Extract the [X, Y] coordinate from the center of the cell holding the provided text.  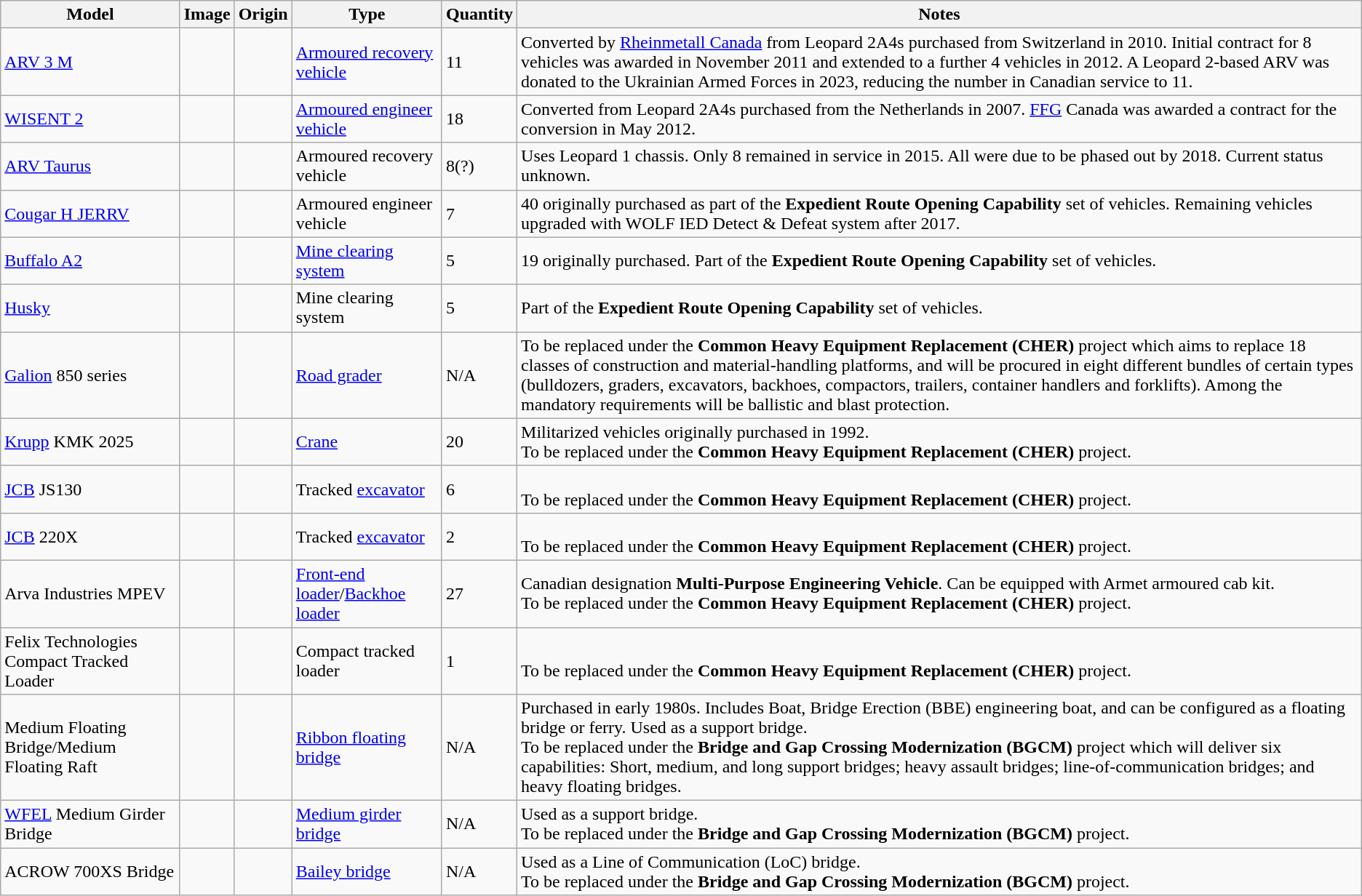
18 [479, 119]
Medium Floating Bridge/Medium Floating Raft [90, 748]
20 [479, 442]
2 [479, 537]
JCB JS130 [90, 489]
WFEL Medium Girder Bridge [90, 825]
Militarized vehicles originally purchased in 1992.To be replaced under the Common Heavy Equipment Replacement (CHER) project. [940, 442]
Road grader [367, 375]
JCB 220X [90, 537]
11 [479, 62]
Felix Technologies Compact Tracked Loader [90, 660]
Bailey bridge [367, 871]
Type [367, 15]
8(?) [479, 166]
ARV 3 M [90, 62]
Front-end loader/Backhoe loader [367, 593]
Krupp KMK 2025 [90, 442]
Ribbon floating bridge [367, 748]
Galion 850 series [90, 375]
Compact tracked loader [367, 660]
7 [479, 214]
Image [207, 15]
Used as a support bridge.To be replaced under the Bridge and Gap Crossing Modernization (BGCM) project. [940, 825]
19 originally purchased. Part of the Expedient Route Opening Capability set of vehicles. [940, 260]
Model [90, 15]
Medium girder bridge [367, 825]
Quantity [479, 15]
1 [479, 660]
ARV Taurus [90, 166]
Uses Leopard 1 chassis. Only 8 remained in service in 2015. All were due to be phased out by 2018. Current status unknown. [940, 166]
Buffalo A2 [90, 260]
Origin [263, 15]
Arva Industries MPEV [90, 593]
Notes [940, 15]
27 [479, 593]
6 [479, 489]
Crane [367, 442]
Husky [90, 308]
Cougar H JERRV [90, 214]
Used as a Line of Communication (LoC) bridge.To be replaced under the Bridge and Gap Crossing Modernization (BGCM) project. [940, 871]
Converted from Leopard 2A4s purchased from the Netherlands in 2007. FFG Canada was awarded a contract for the conversion in May 2012. [940, 119]
WISENT 2 [90, 119]
ACROW 700XS Bridge [90, 871]
Part of the Expedient Route Opening Capability set of vehicles. [940, 308]
